Locate the cell with the specified text and output its (x, y) center coordinate. 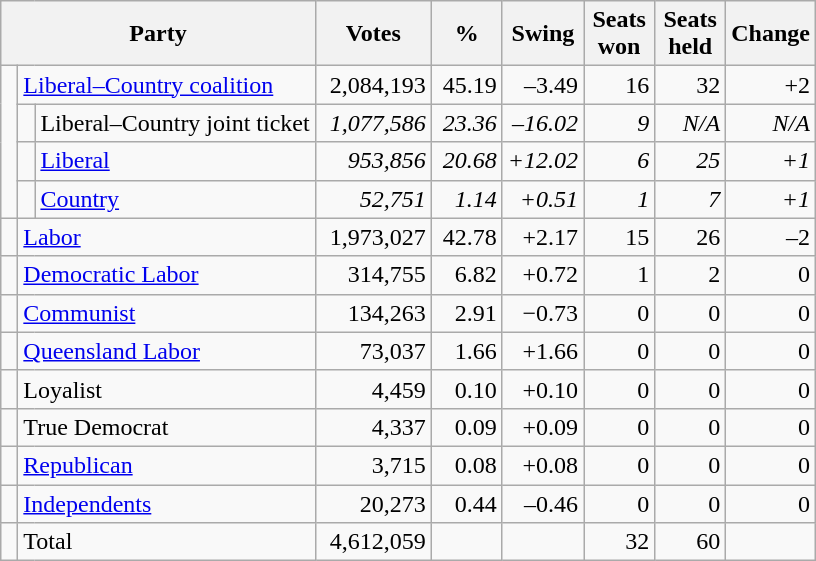
2 (690, 275)
+0.09 (542, 427)
1.14 (466, 199)
0.08 (466, 465)
314,755 (373, 275)
60 (690, 542)
Votes (373, 34)
Total (166, 542)
Queensland Labor (166, 351)
+0.10 (542, 389)
7 (690, 199)
20,273 (373, 503)
–0.46 (542, 503)
1.66 (466, 351)
Swing (542, 34)
4,337 (373, 427)
15 (620, 237)
42.78 (466, 237)
Party (158, 34)
953,856 (373, 161)
6.82 (466, 275)
+0.08 (542, 465)
25 (690, 161)
–2 (771, 237)
Seats won (620, 34)
Liberal–Country coalition (166, 85)
20.68 (466, 161)
2,084,193 (373, 85)
−0.73 (542, 313)
0.10 (466, 389)
1,077,586 (373, 123)
+0.72 (542, 275)
Country (175, 199)
2.91 (466, 313)
Liberal (175, 161)
4,459 (373, 389)
+1.66 (542, 351)
16 (620, 85)
Republican (166, 465)
–3.49 (542, 85)
+0.51 (542, 199)
73,037 (373, 351)
9 (620, 123)
True Democrat (166, 427)
Independents (166, 503)
1,973,027 (373, 237)
Change (771, 34)
45.19 (466, 85)
+2.17 (542, 237)
26 (690, 237)
23.36 (466, 123)
134,263 (373, 313)
+2 (771, 85)
Loyalist (166, 389)
Labor (166, 237)
Democratic Labor (166, 275)
4,612,059 (373, 542)
0.44 (466, 503)
% (466, 34)
+12.02 (542, 161)
3,715 (373, 465)
Communist (166, 313)
–16.02 (542, 123)
52,751 (373, 199)
Seats held (690, 34)
0.09 (466, 427)
Liberal–Country joint ticket (175, 123)
6 (620, 161)
